Find where the given text appears and provide that cell's center as (x, y) coordinate. 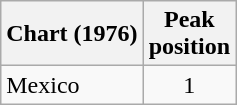
1 (189, 85)
Peakposition (189, 34)
Mexico (72, 85)
Chart (1976) (72, 34)
